Return (x, y) of the center of cell containing provided text 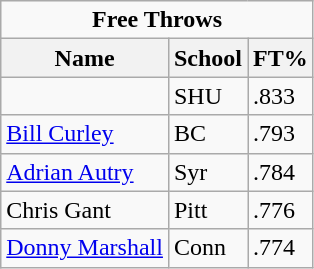
.774 (281, 248)
.776 (281, 210)
FT% (281, 58)
Bill Curley (85, 134)
Free Throws (158, 20)
Name (85, 58)
.833 (281, 96)
Pitt (208, 210)
.784 (281, 172)
BC (208, 134)
Donny Marshall (85, 248)
SHU (208, 96)
Conn (208, 248)
School (208, 58)
.793 (281, 134)
Syr (208, 172)
Adrian Autry (85, 172)
Chris Gant (85, 210)
